Identify which cell holds the provided text, then report its (x, y) central coordinate. 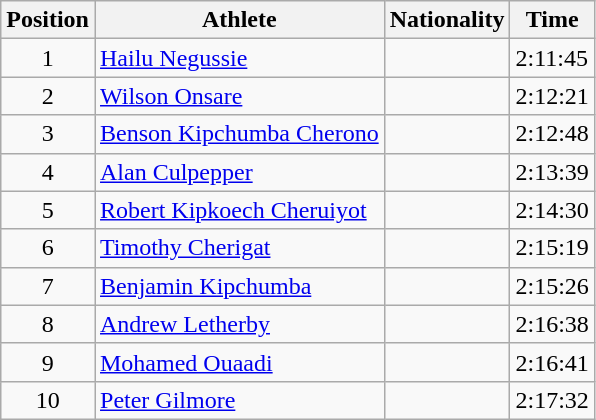
2:11:45 (552, 58)
4 (48, 172)
Time (552, 20)
2:12:21 (552, 96)
2:15:26 (552, 286)
Benson Kipchumba Cherono (239, 134)
2:17:32 (552, 400)
8 (48, 324)
Mohamed Ouaadi (239, 362)
Robert Kipkoech Cheruiyot (239, 210)
3 (48, 134)
7 (48, 286)
2:16:38 (552, 324)
Benjamin Kipchumba (239, 286)
2:14:30 (552, 210)
Andrew Letherby (239, 324)
2:12:48 (552, 134)
10 (48, 400)
Alan Culpepper (239, 172)
Nationality (447, 20)
2 (48, 96)
2:16:41 (552, 362)
Athlete (239, 20)
1 (48, 58)
9 (48, 362)
2:13:39 (552, 172)
Wilson Onsare (239, 96)
Hailu Negussie (239, 58)
Peter Gilmore (239, 400)
2:15:19 (552, 248)
6 (48, 248)
Position (48, 20)
5 (48, 210)
Timothy Cherigat (239, 248)
